From the cell containing the given text, extract its center point as [x, y] coordinate. 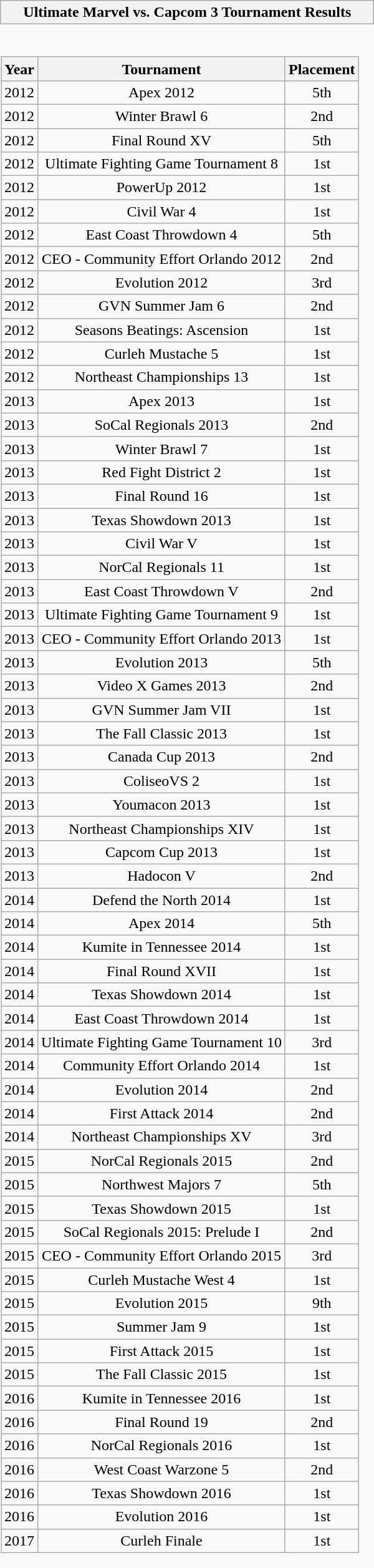
Apex 2012 [162, 92]
Capcom Cup 2013 [162, 852]
Final Round XVII [162, 971]
Video X Games 2013 [162, 686]
Curleh Mustache West 4 [162, 1279]
Curleh Finale [162, 1541]
Tournament [162, 69]
SoCal Regionals 2013 [162, 425]
Apex 2014 [162, 924]
Evolution 2014 [162, 1090]
Placement [322, 69]
Ultimate Fighting Game Tournament 10 [162, 1042]
PowerUp 2012 [162, 188]
The Fall Classic 2013 [162, 733]
Curleh Mustache 5 [162, 354]
ColiseoVS 2 [162, 781]
Northwest Majors 7 [162, 1184]
NorCal Regionals 2016 [162, 1446]
Youmacon 2013 [162, 805]
Kumite in Tennessee 2014 [162, 947]
SoCal Regionals 2015: Prelude I [162, 1232]
Evolution 2012 [162, 283]
Ultimate Fighting Game Tournament 9 [162, 615]
GVN Summer Jam 6 [162, 306]
CEO - Community Effort Orlando 2015 [162, 1256]
The Fall Classic 2015 [162, 1375]
Year [20, 69]
East Coast Throwdown 4 [162, 235]
Final Round 19 [162, 1422]
Northeast Championships 13 [162, 377]
Ultimate Marvel vs. Capcom 3 Tournament Results [187, 12]
Final Round XV [162, 140]
Winter Brawl 6 [162, 116]
Evolution 2013 [162, 662]
Defend the North 2014 [162, 900]
Civil War 4 [162, 211]
Texas Showdown 2016 [162, 1493]
NorCal Regionals 11 [162, 568]
9th [322, 1304]
Texas Showdown 2013 [162, 520]
East Coast Throwdown V [162, 591]
Civil War V [162, 544]
NorCal Regionals 2015 [162, 1161]
First Attack 2014 [162, 1113]
Winter Brawl 7 [162, 448]
Red Fight District 2 [162, 472]
First Attack 2015 [162, 1351]
Apex 2013 [162, 401]
Seasons Beatings: Ascension [162, 330]
Texas Showdown 2015 [162, 1208]
Evolution 2015 [162, 1304]
Northeast Championships XV [162, 1137]
Community Effort Orlando 2014 [162, 1066]
East Coast Throwdown 2014 [162, 1019]
Hadocon V [162, 876]
CEO - Community Effort Orlando 2013 [162, 639]
Canada Cup 2013 [162, 757]
Ultimate Fighting Game Tournament 8 [162, 164]
Northeast Championships XIV [162, 828]
CEO - Community Effort Orlando 2012 [162, 259]
2017 [20, 1541]
GVN Summer Jam VII [162, 710]
Texas Showdown 2014 [162, 995]
Evolution 2016 [162, 1517]
Summer Jam 9 [162, 1327]
West Coast Warzone 5 [162, 1469]
Kumite in Tennessee 2016 [162, 1398]
Final Round 16 [162, 496]
